Search for the cell housing the specified text and yield its (x, y) center coordinate. 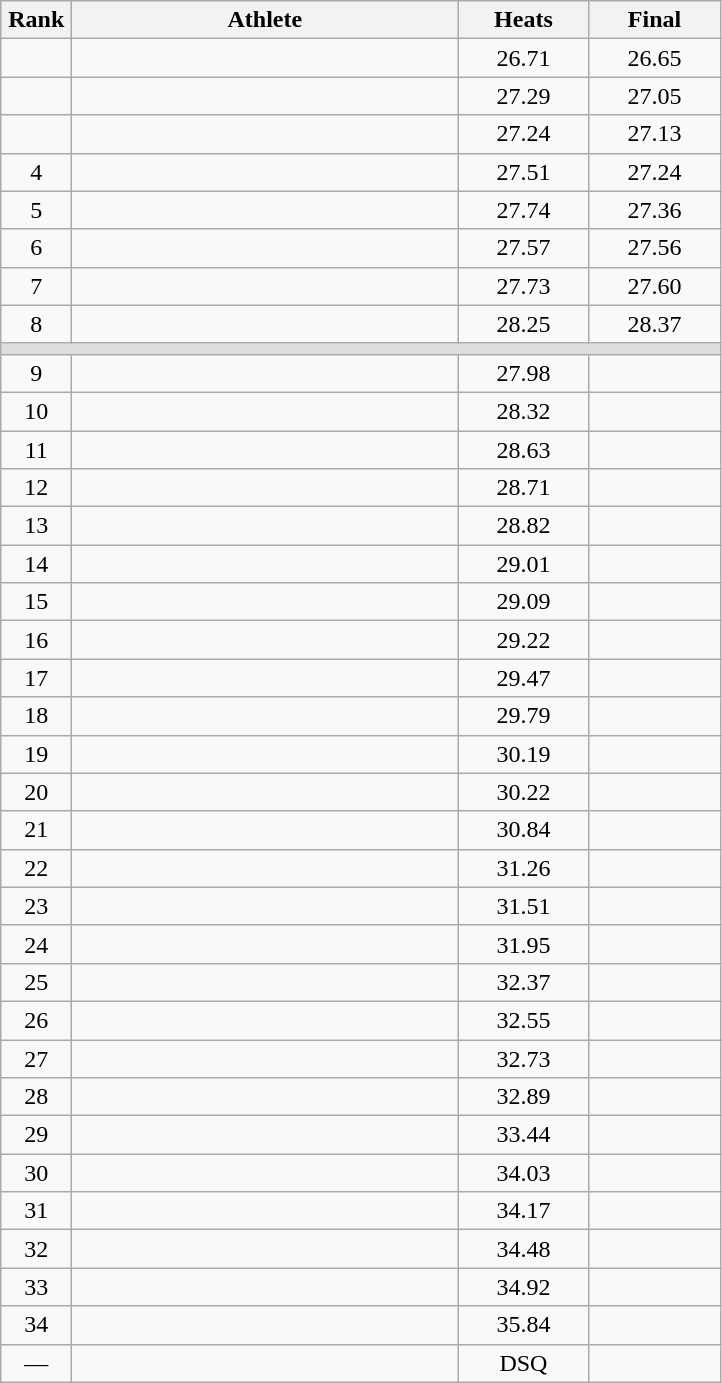
29.79 (524, 716)
28.63 (524, 449)
16 (36, 640)
12 (36, 488)
32.73 (524, 1059)
27.05 (654, 96)
31.26 (524, 868)
32.55 (524, 1020)
7 (36, 286)
DSQ (524, 1363)
34 (36, 1325)
29 (36, 1135)
27.74 (524, 210)
13 (36, 526)
32 (36, 1249)
27.73 (524, 286)
24 (36, 944)
8 (36, 324)
28.82 (524, 526)
Rank (36, 20)
29.22 (524, 640)
33.44 (524, 1135)
34.17 (524, 1211)
Heats (524, 20)
26.65 (654, 58)
28.32 (524, 411)
11 (36, 449)
34.92 (524, 1287)
25 (36, 982)
26.71 (524, 58)
14 (36, 564)
28.25 (524, 324)
9 (36, 373)
30.84 (524, 830)
33 (36, 1287)
29.01 (524, 564)
28.71 (524, 488)
31 (36, 1211)
27.51 (524, 172)
27.13 (654, 134)
30.22 (524, 792)
27.36 (654, 210)
6 (36, 248)
28.37 (654, 324)
34.48 (524, 1249)
29.09 (524, 602)
27.29 (524, 96)
27.98 (524, 373)
34.03 (524, 1173)
27 (36, 1059)
31.51 (524, 906)
20 (36, 792)
32.89 (524, 1097)
10 (36, 411)
27.56 (654, 248)
4 (36, 172)
30.19 (524, 754)
27.57 (524, 248)
— (36, 1363)
21 (36, 830)
19 (36, 754)
26 (36, 1020)
27.60 (654, 286)
18 (36, 716)
29.47 (524, 678)
31.95 (524, 944)
30 (36, 1173)
28 (36, 1097)
Athlete (265, 20)
22 (36, 868)
5 (36, 210)
Final (654, 20)
35.84 (524, 1325)
17 (36, 678)
15 (36, 602)
23 (36, 906)
32.37 (524, 982)
